Pinpoint the cell where the given text exists, returning its [x, y] midpoint coordinate. 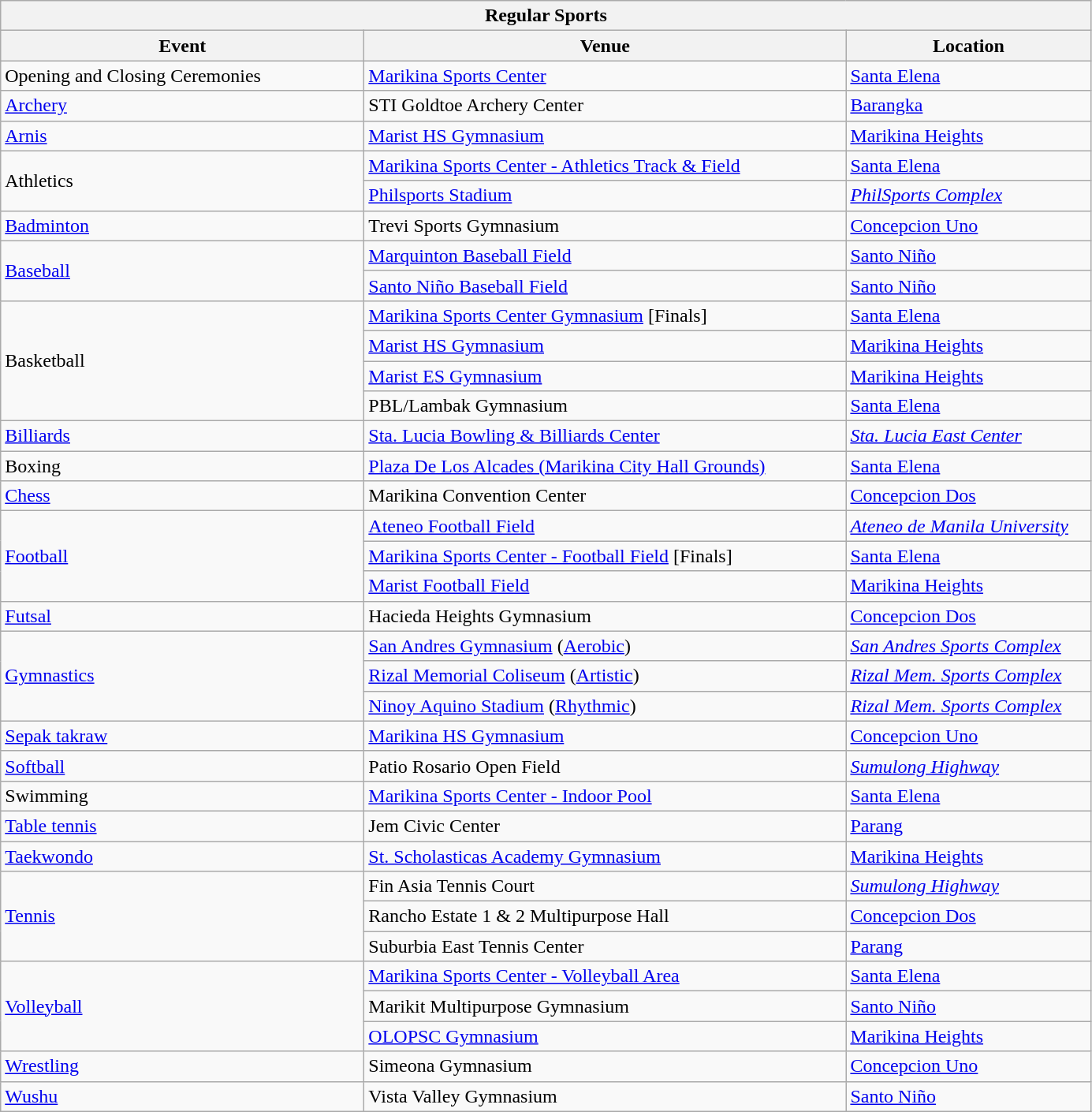
Marikit Multipurpose Gymnasium [606, 1006]
Plaza De Los Alcades (Marikina City Hall Grounds) [606, 466]
Jem Civic Center [606, 826]
Venue [606, 46]
Billiards [183, 436]
Sepak takraw [183, 736]
Baseball [183, 271]
Swimming [183, 796]
Athletics [183, 181]
Table tennis [183, 826]
Rizal Memorial Coliseum (Artistic) [606, 676]
Marikina Convention Center [606, 496]
STI Goldtoe Archery Center [606, 106]
Futsal [183, 616]
Marist Football Field [606, 586]
Location [968, 46]
Philsports Stadium [606, 196]
Marikina Sports Center - Football Field [Finals] [606, 556]
Wushu [183, 1096]
Marikina Sports Center [606, 76]
Regular Sports [546, 16]
Marikina HS Gymnasium [606, 736]
Boxing [183, 466]
Football [183, 556]
OLOPSC Gymnasium [606, 1036]
Marist ES Gymnasium [606, 376]
PBL/Lambak Gymnasium [606, 406]
Opening and Closing Ceremonies [183, 76]
Marquinton Baseball Field [606, 256]
Wrestling [183, 1066]
Marikina Sports Center - Volleyball Area [606, 976]
Arnis [183, 136]
Marikina Sports Center Gymnasium [Finals] [606, 315]
Taekwondo [183, 856]
Marikina Sports Center - Indoor Pool [606, 796]
Tennis [183, 916]
PhilSports Complex [968, 196]
St. Scholasticas Academy Gymnasium [606, 856]
Simeona Gymnasium [606, 1066]
San Andres Sports Complex [968, 646]
Barangka [968, 106]
Ninoy Aquino Stadium (Rhythmic) [606, 706]
Basketball [183, 360]
Santo Niño Baseball Field [606, 285]
Marikina Sports Center - Athletics Track & Field [606, 166]
Gymnastics [183, 676]
Patio Rosario Open Field [606, 766]
Hacieda Heights Gymnasium [606, 616]
San Andres Gymnasium (Aerobic) [606, 646]
Trevi Sports Gymnasium [606, 226]
Rancho Estate 1 & 2 Multipurpose Hall [606, 916]
Chess [183, 496]
Suburbia East Tennis Center [606, 946]
Archery [183, 106]
Fin Asia Tennis Court [606, 886]
Vista Valley Gymnasium [606, 1096]
Ateneo Football Field [606, 526]
Sta. Lucia East Center [968, 436]
Ateneo de Manila University [968, 526]
Volleyball [183, 1006]
Event [183, 46]
Sta. Lucia Bowling & Billiards Center [606, 436]
Badminton [183, 226]
Softball [183, 766]
